Find where the given text appears and provide that cell's center as [x, y] coordinate. 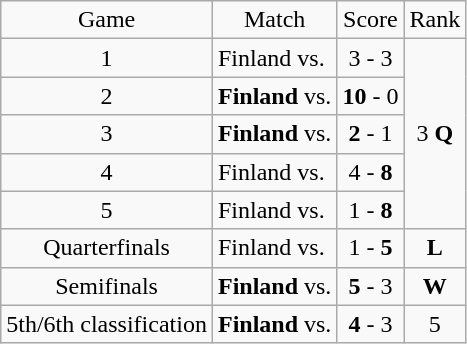
3 - 3 [370, 58]
Quarterfinals [107, 248]
4 - 8 [370, 172]
10 - 0 [370, 96]
Semifinals [107, 286]
4 [107, 172]
Match [274, 20]
1 [107, 58]
3 Q [435, 134]
Game [107, 20]
5th/6th classification [107, 324]
2 [107, 96]
1 - 5 [370, 248]
L [435, 248]
2 - 1 [370, 134]
Score [370, 20]
Rank [435, 20]
1 - 8 [370, 210]
5 - 3 [370, 286]
3 [107, 134]
4 - 3 [370, 324]
W [435, 286]
